Identify which cell holds the provided text, then report its [x, y] central coordinate. 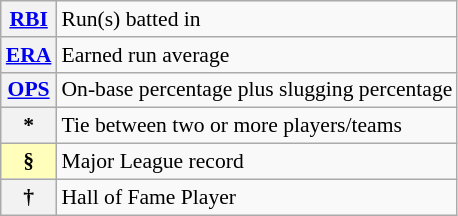
ERA [29, 55]
RBI [29, 19]
Run(s) batted in [256, 19]
Hall of Fame Player [256, 197]
On-base percentage plus slugging percentage [256, 90]
Earned run average [256, 55]
Tie between two or more players/teams [256, 126]
† [29, 197]
OPS [29, 90]
* [29, 126]
Major League record [256, 162]
§ [29, 162]
